Output the [x, y] coordinate of the center of the cell containing the given text.  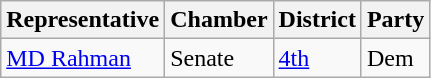
Senate [219, 58]
Party [395, 20]
MD Rahman [83, 58]
Representative [83, 20]
District [317, 20]
4th [317, 58]
Dem [395, 58]
Chamber [219, 20]
